Extract the (X, Y) coordinate from the center of the cell holding the provided text.  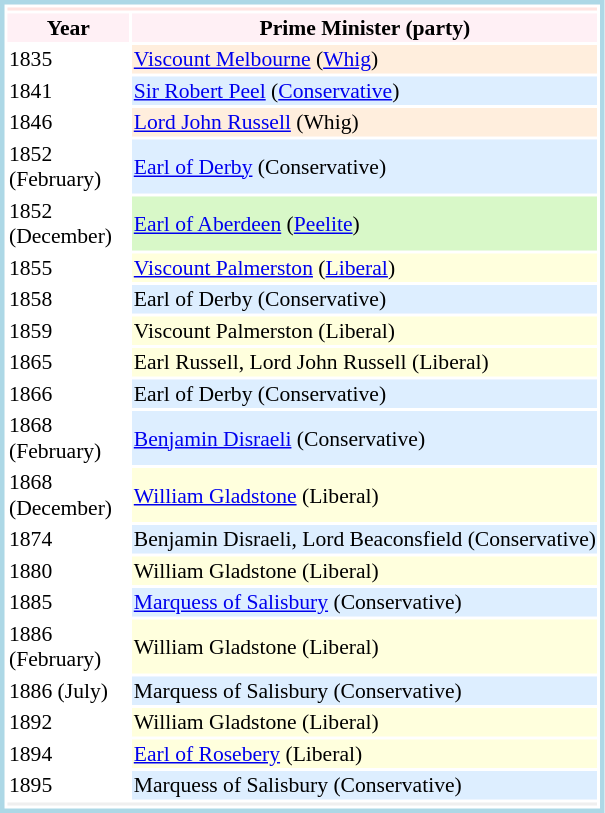
1886 (July) (69, 690)
1894 (69, 754)
1874 (69, 539)
1895 (69, 785)
1835 (69, 59)
1886 (February) (69, 647)
Sir Robert Peel (Conservative) (364, 90)
1880 (69, 570)
Prime Minister (party) (364, 28)
1866 (69, 394)
Earl of Rosebery (Liberal) (364, 754)
1865 (69, 362)
Year (69, 28)
1868 (December) (69, 495)
1892 (69, 722)
1841 (69, 90)
1868 (February) (69, 438)
1855 (69, 268)
1852 (December) (69, 223)
1852 (February) (69, 167)
1846 (69, 122)
Benjamin Disraeli (Conservative) (364, 438)
1858 (69, 299)
Lord John Russell (Whig) (364, 122)
1859 (69, 330)
Benjamin Disraeli, Lord Beaconsfield (Conservative) (364, 539)
Earl Russell, Lord John Russell (Liberal) (364, 362)
Earl of Aberdeen (Peelite) (364, 223)
Viscount Melbourne (Whig) (364, 59)
1885 (69, 602)
